Provide the [x, y] coordinate of the cell's center where the given text is located.  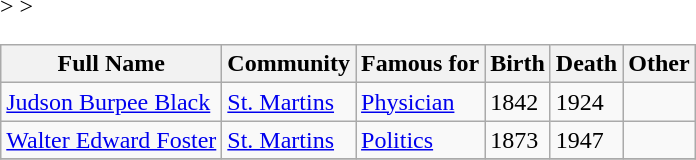
Death [586, 64]
Walter Edward Foster [112, 140]
Famous for [420, 64]
Other [659, 64]
Physician [420, 102]
Birth [518, 64]
Politics [420, 140]
Community [289, 64]
1947 [586, 140]
Judson Burpee Black [112, 102]
1924 [586, 102]
1873 [518, 140]
Full Name [112, 64]
1842 [518, 102]
